Locate the cell with the specified text and output its (X, Y) center coordinate. 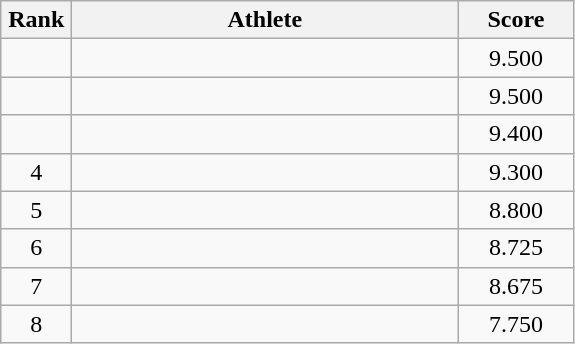
5 (36, 210)
7 (36, 286)
6 (36, 248)
9.400 (516, 134)
9.300 (516, 172)
Score (516, 20)
8.725 (516, 248)
8.675 (516, 286)
Athlete (265, 20)
8.800 (516, 210)
4 (36, 172)
8 (36, 324)
Rank (36, 20)
7.750 (516, 324)
